Identify which cell holds the provided text, then report its [x, y] central coordinate. 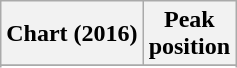
Chart (2016) [72, 34]
Peakposition [189, 34]
